Determine the (X, Y) coordinate at the center of the cell enclosing the given text.  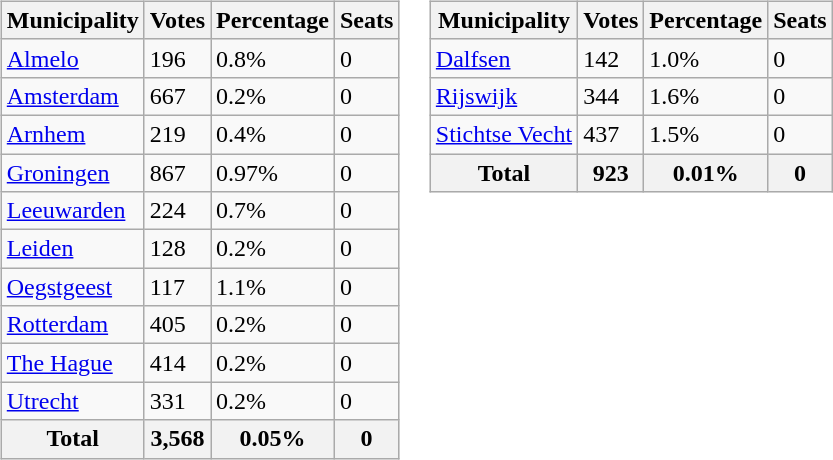
1.5% (706, 134)
Dalfsen (504, 58)
414 (177, 363)
Utrecht (72, 401)
Groningen (72, 173)
117 (177, 287)
923 (611, 173)
331 (177, 401)
219 (177, 134)
0.7% (273, 211)
0.01% (706, 173)
1.0% (706, 58)
Leeuwarden (72, 211)
196 (177, 58)
Rijswijk (504, 96)
The Hague (72, 363)
Rotterdam (72, 325)
Amsterdam (72, 96)
Stichtse Vecht (504, 134)
867 (177, 173)
0.8% (273, 58)
Arnhem (72, 134)
3,568 (177, 439)
667 (177, 96)
142 (611, 58)
344 (611, 96)
0.05% (273, 439)
224 (177, 211)
Almelo (72, 58)
Leiden (72, 249)
0.4% (273, 134)
1.1% (273, 287)
128 (177, 249)
405 (177, 325)
Oegstgeest (72, 287)
1.6% (706, 96)
437 (611, 134)
0.97% (273, 173)
